Scan for the cell matching the given text and deliver its [X, Y] coordinate at center. 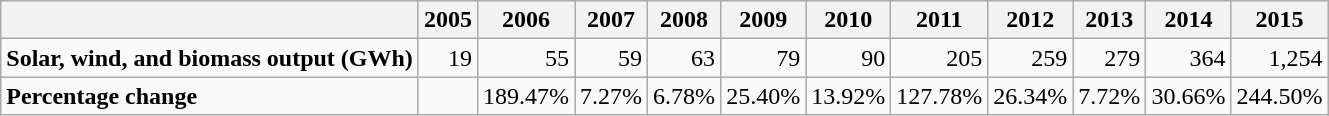
2005 [448, 20]
2009 [764, 20]
6.78% [684, 96]
7.27% [610, 96]
26.34% [1030, 96]
2006 [526, 20]
2013 [1110, 20]
2012 [1030, 20]
2014 [1188, 20]
189.47% [526, 96]
364 [1188, 58]
63 [684, 58]
2010 [848, 20]
25.40% [764, 96]
2015 [1280, 20]
Solar, wind, and biomass output (GWh) [210, 58]
2007 [610, 20]
259 [1030, 58]
279 [1110, 58]
1,254 [1280, 58]
13.92% [848, 96]
127.78% [940, 96]
59 [610, 58]
244.50% [1280, 96]
2011 [940, 20]
7.72% [1110, 96]
Percentage change [210, 96]
90 [848, 58]
2008 [684, 20]
205 [940, 58]
79 [764, 58]
19 [448, 58]
30.66% [1188, 96]
55 [526, 58]
